Return (X, Y) of the center of cell containing provided text 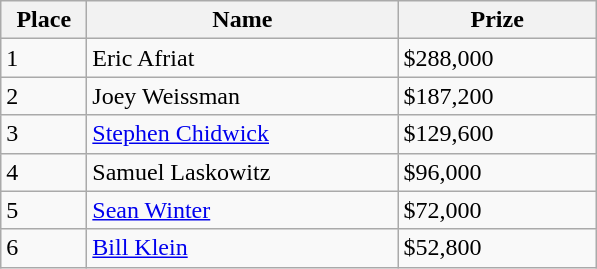
Sean Winter (242, 210)
$52,800 (498, 248)
Place (44, 20)
Stephen Chidwick (242, 134)
2 (44, 96)
6 (44, 248)
Joey Weissman (242, 96)
Samuel Laskowitz (242, 172)
$187,200 (498, 96)
5 (44, 210)
$72,000 (498, 210)
Name (242, 20)
$288,000 (498, 58)
4 (44, 172)
$129,600 (498, 134)
Prize (498, 20)
$96,000 (498, 172)
Eric Afriat (242, 58)
3 (44, 134)
Bill Klein (242, 248)
1 (44, 58)
